For the text-containing cell, return its midpoint in [x, y] coordinate format. 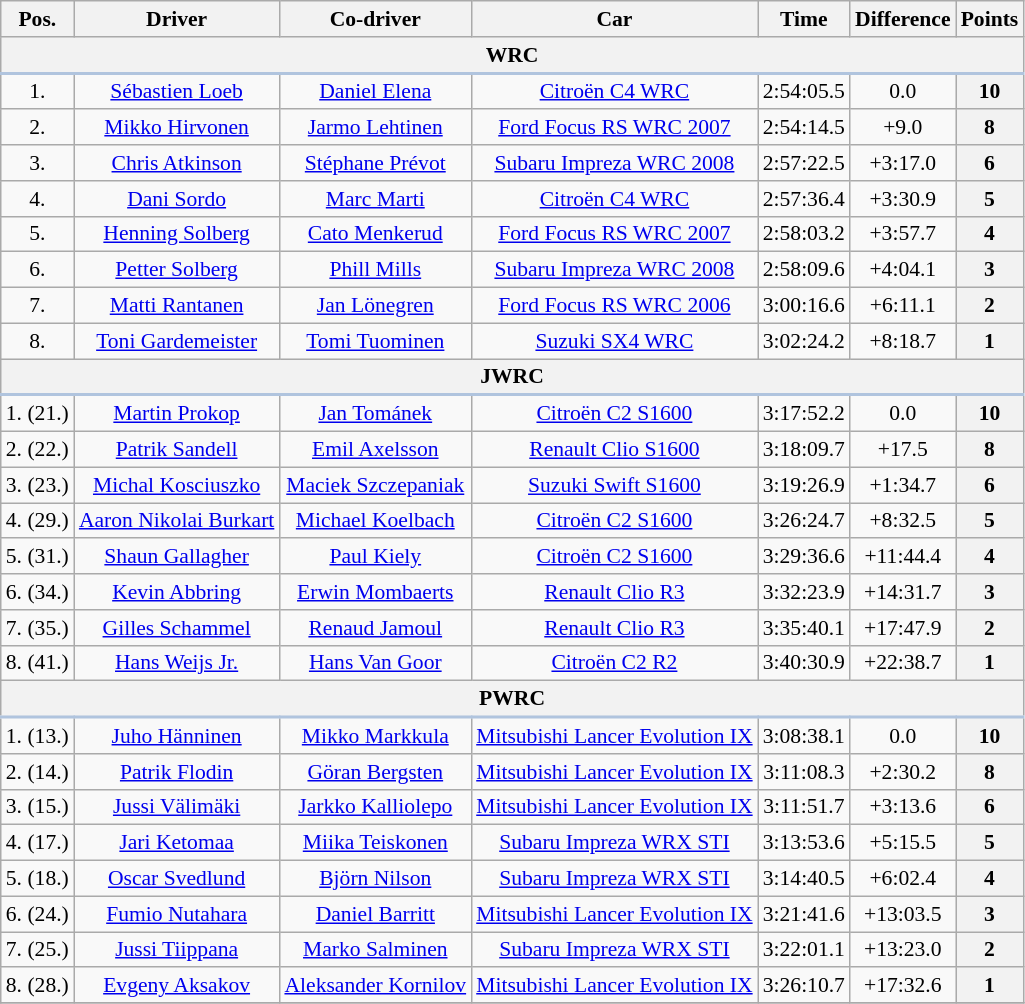
3:14:40.5 [804, 879]
3. (23.) [38, 485]
Aaron Nikolai Burkart [177, 521]
+2:30.2 [903, 772]
3:13:53.6 [804, 843]
3:21:41.6 [804, 914]
Jussi Tiippana [177, 950]
Points [990, 19]
2:54:14.5 [804, 128]
Car [614, 19]
Jari Ketomaa [177, 843]
+11:44.4 [903, 557]
+6:11.1 [903, 306]
Stéphane Prévot [375, 163]
+3:30.9 [903, 199]
Hans Weijs Jr. [177, 663]
+14:31.7 [903, 592]
7. [38, 306]
2:57:36.4 [804, 199]
Martin Prokop [177, 413]
Juho Hänninen [177, 735]
4. (29.) [38, 521]
2. (22.) [38, 450]
3:17:52.2 [804, 413]
4. [38, 199]
3:11:08.3 [804, 772]
Michael Koelbach [375, 521]
Dani Sordo [177, 199]
3:26:10.7 [804, 986]
Emil Axelsson [375, 450]
Suzuki Swift S1600 [614, 485]
Jan Tománek [375, 413]
WRC [512, 55]
1. [38, 91]
+8:18.7 [903, 341]
Göran Bergsten [375, 772]
2:58:09.6 [804, 270]
Time [804, 19]
+3:13.6 [903, 807]
Pos. [38, 19]
Petter Solberg [177, 270]
Miika Teiskonen [375, 843]
Cato Menkerud [375, 234]
+4:04.1 [903, 270]
3:11:51.7 [804, 807]
Mikko Hirvonen [177, 128]
Marko Salminen [375, 950]
3:02:24.2 [804, 341]
Jussi Välimäki [177, 807]
7. (25.) [38, 950]
6. (34.) [38, 592]
Phill Mills [375, 270]
Marc Marti [375, 199]
3:26:24.7 [804, 521]
3:40:30.9 [804, 663]
3. (15.) [38, 807]
+8:32.5 [903, 521]
Jarkko Kalliolepo [375, 807]
2:57:22.5 [804, 163]
+17:47.9 [903, 628]
1. (13.) [38, 735]
1. (21.) [38, 413]
PWRC [512, 699]
Fumio Nutahara [177, 914]
Patrik Flodin [177, 772]
+13:03.5 [903, 914]
+17:32.6 [903, 986]
+3:57.7 [903, 234]
3:32:23.9 [804, 592]
8. (28.) [38, 986]
Björn Nilson [375, 879]
Kevin Abbring [177, 592]
4. (17.) [38, 843]
3:19:26.9 [804, 485]
Matti Rantanen [177, 306]
Daniel Elena [375, 91]
5. (18.) [38, 879]
Suzuki SX4 WRC [614, 341]
Henning Solberg [177, 234]
Oscar Svedlund [177, 879]
+1:34.7 [903, 485]
Shaun Gallagher [177, 557]
Toni Gardemeister [177, 341]
3:35:40.1 [804, 628]
Maciek Szczepaniak [375, 485]
Mikko Markkula [375, 735]
+13:23.0 [903, 950]
3:22:01.1 [804, 950]
Hans Van Goor [375, 663]
Driver [177, 19]
+3:17.0 [903, 163]
Aleksander Kornilov [375, 986]
2:54:05.5 [804, 91]
3:00:16.6 [804, 306]
Gilles Schammel [177, 628]
+6:02.4 [903, 879]
Sébastien Loeb [177, 91]
6. (24.) [38, 914]
Chris Atkinson [177, 163]
7. (35.) [38, 628]
Jan Lönegren [375, 306]
2:58:03.2 [804, 234]
5. [38, 234]
Erwin Mombaerts [375, 592]
3. [38, 163]
Renault Clio S1600 [614, 450]
Patrik Sandell [177, 450]
2. [38, 128]
8. [38, 341]
Tomi Tuominen [375, 341]
Co-driver [375, 19]
Michal Kosciuszko [177, 485]
8. (41.) [38, 663]
5. (31.) [38, 557]
3:18:09.7 [804, 450]
Evgeny Aksakov [177, 986]
Difference [903, 19]
2. (14.) [38, 772]
3:08:38.1 [804, 735]
Renaud Jamoul [375, 628]
3:29:36.6 [804, 557]
JWRC [512, 377]
Ford Focus RS WRC 2006 [614, 306]
Paul Kiely [375, 557]
+22:38.7 [903, 663]
Daniel Barritt [375, 914]
+5:15.5 [903, 843]
+9.0 [903, 128]
Jarmo Lehtinen [375, 128]
+17.5 [903, 450]
6. [38, 270]
Citroën C2 R2 [614, 663]
